Scan for the cell matching the given text and deliver its (x, y) coordinate at center. 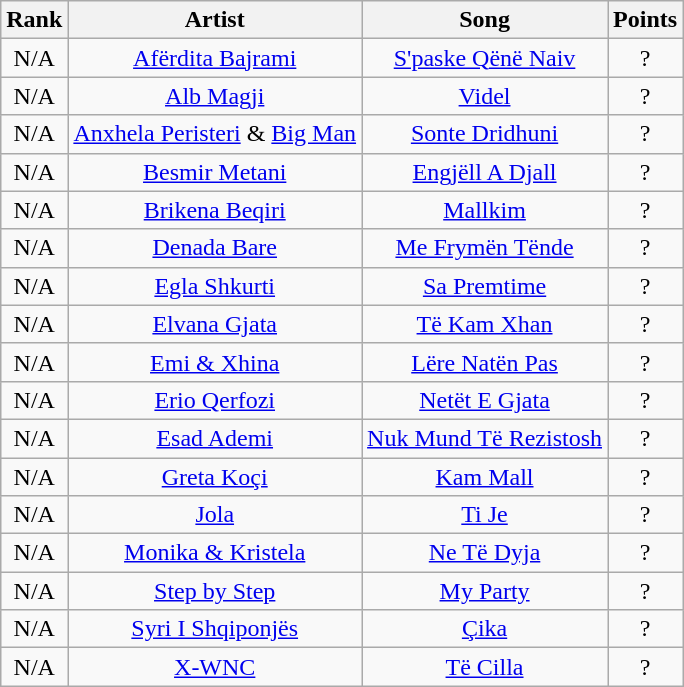
Videl (485, 96)
X-WNC (215, 667)
Mallkim (485, 210)
Alb Magji (215, 96)
Monika & Kristela (215, 553)
Artist (215, 20)
Jola (215, 515)
Elvana Gjata (215, 324)
Me Frymën Tënde (485, 248)
Sonte Dridhuni (485, 134)
Brikena Beqiri (215, 210)
Besmir Metani (215, 172)
Egla Shkurti (215, 286)
Nuk Mund Të Rezistosh (485, 438)
Anxhela Peristeri & Big Man (215, 134)
Lëre Natën Pas (485, 362)
My Party (485, 591)
Të Kam Xhan (485, 324)
S'paske Qënë Naiv (485, 58)
Sa Premtime (485, 286)
Emi & Xhina (215, 362)
Afërdita Bajrami (215, 58)
Çika (485, 629)
Ti Je (485, 515)
Step by Step (215, 591)
Song (485, 20)
Esad Ademi (215, 438)
Të Cilla (485, 667)
Erio Qerfozi (215, 400)
Kam Mall (485, 477)
Ne Të Dyja (485, 553)
Syri I Shqiponjës (215, 629)
Rank (34, 20)
Netët E Gjata (485, 400)
Greta Koçi (215, 477)
Denada Bare (215, 248)
Points (646, 20)
Engjëll A Djall (485, 172)
